Pinpoint the cell where the given text exists, returning its [X, Y] midpoint coordinate. 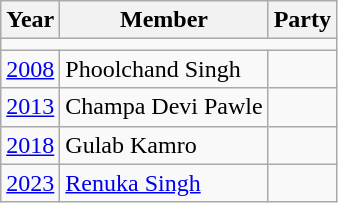
Renuka Singh [164, 183]
Champa Devi Pawle [164, 107]
2023 [30, 183]
Party [302, 20]
Phoolchand Singh [164, 69]
Member [164, 20]
Gulab Kamro [164, 145]
2018 [30, 145]
2008 [30, 69]
Year [30, 20]
2013 [30, 107]
